From the cell containing the given text, extract its center point as (x, y) coordinate. 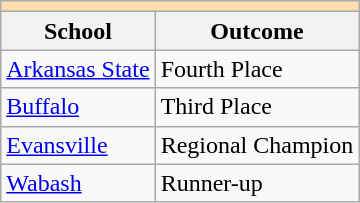
Runner-up (257, 183)
Fourth Place (257, 69)
Buffalo (78, 107)
Outcome (257, 31)
School (78, 31)
Arkansas State (78, 69)
Regional Champion (257, 145)
Third Place (257, 107)
Wabash (78, 183)
Evansville (78, 145)
